Find where the given text appears and provide that cell's center as (X, Y) coordinate. 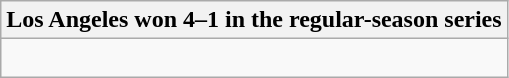
Los Angeles won 4–1 in the regular-season series (254, 20)
